Identify which cell holds the provided text, then report its [X, Y] central coordinate. 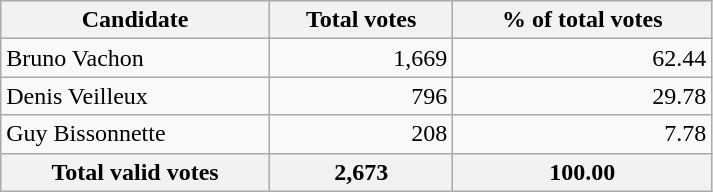
1,669 [360, 58]
29.78 [582, 96]
Total votes [360, 20]
7.78 [582, 134]
100.00 [582, 172]
Candidate [136, 20]
Guy Bissonnette [136, 134]
Bruno Vachon [136, 58]
Denis Veilleux [136, 96]
Total valid votes [136, 172]
2,673 [360, 172]
% of total votes [582, 20]
62.44 [582, 58]
208 [360, 134]
796 [360, 96]
